From the cell containing the given text, extract its center point as [X, Y] coordinate. 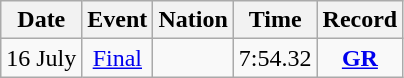
Nation [193, 20]
Event [118, 20]
Record [360, 20]
Date [42, 20]
GR [360, 58]
7:54.32 [275, 58]
16 July [42, 58]
Final [118, 58]
Time [275, 20]
